Determine the (x, y) coordinate at the center of the cell enclosing the given text.  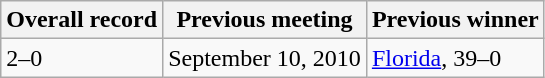
Previous meeting (265, 20)
2–0 (82, 58)
September 10, 2010 (265, 58)
Florida, 39–0 (455, 58)
Previous winner (455, 20)
Overall record (82, 20)
